Provide the (X, Y) coordinate of the cell's center where the given text is located.  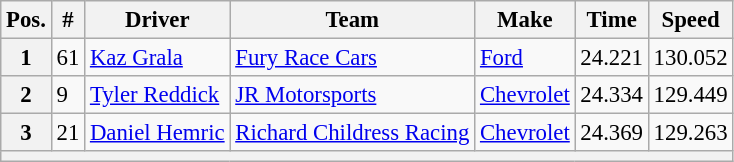
130.052 (690, 58)
61 (68, 58)
Richard Childress Racing (352, 133)
Make (525, 20)
Fury Race Cars (352, 58)
Driver (158, 20)
Daniel Hemric (158, 133)
9 (68, 95)
3 (26, 133)
Time (612, 20)
2 (26, 95)
Ford (525, 58)
24.334 (612, 95)
24.221 (612, 58)
Tyler Reddick (158, 95)
129.263 (690, 133)
21 (68, 133)
Team (352, 20)
Speed (690, 20)
# (68, 20)
Kaz Grala (158, 58)
1 (26, 58)
129.449 (690, 95)
Pos. (26, 20)
24.369 (612, 133)
JR Motorsports (352, 95)
